Pinpoint the cell where the given text exists, returning its [x, y] midpoint coordinate. 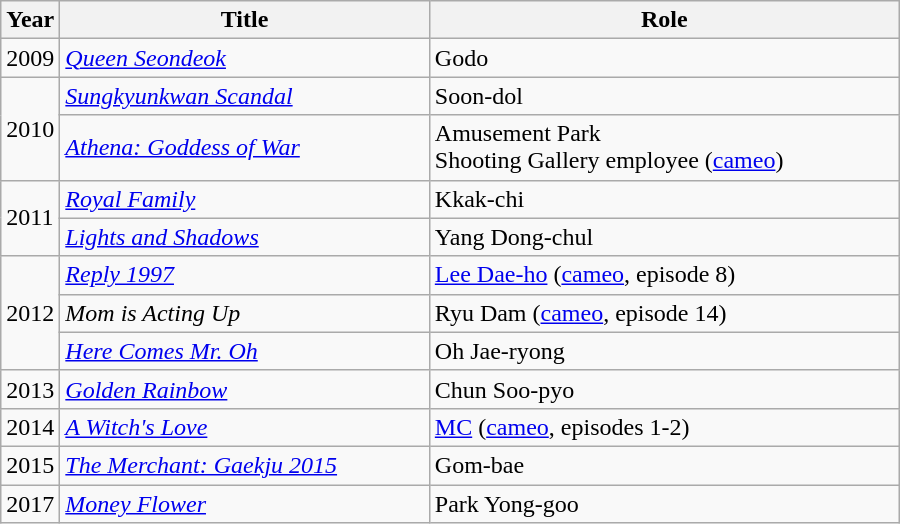
Role [664, 20]
Lights and Shadows [244, 237]
2011 [30, 218]
2017 [30, 503]
Title [244, 20]
Park Yong-goo [664, 503]
2015 [30, 465]
Golden Rainbow [244, 389]
MC (cameo, episodes 1-2) [664, 427]
Godo [664, 58]
Lee Dae-ho (cameo, episode 8) [664, 275]
Mom is Acting Up [244, 313]
Queen Seondeok [244, 58]
Chun Soo-pyo [664, 389]
2013 [30, 389]
Here Comes Mr. Oh [244, 351]
Yang Dong-chul [664, 237]
Royal Family [244, 199]
Sungkyunkwan Scandal [244, 96]
Gom-bae [664, 465]
Oh Jae-ryong [664, 351]
Money Flower [244, 503]
2012 [30, 313]
Kkak-chi [664, 199]
Reply 1997 [244, 275]
Ryu Dam (cameo, episode 14) [664, 313]
Soon-dol [664, 96]
The Merchant: Gaekju 2015 [244, 465]
Athena: Goddess of War [244, 148]
2014 [30, 427]
2010 [30, 128]
A Witch's Love [244, 427]
Year [30, 20]
2009 [30, 58]
Amusement Park Shooting Gallery employee (cameo) [664, 148]
